Identify which cell holds the provided text, then report its (X, Y) central coordinate. 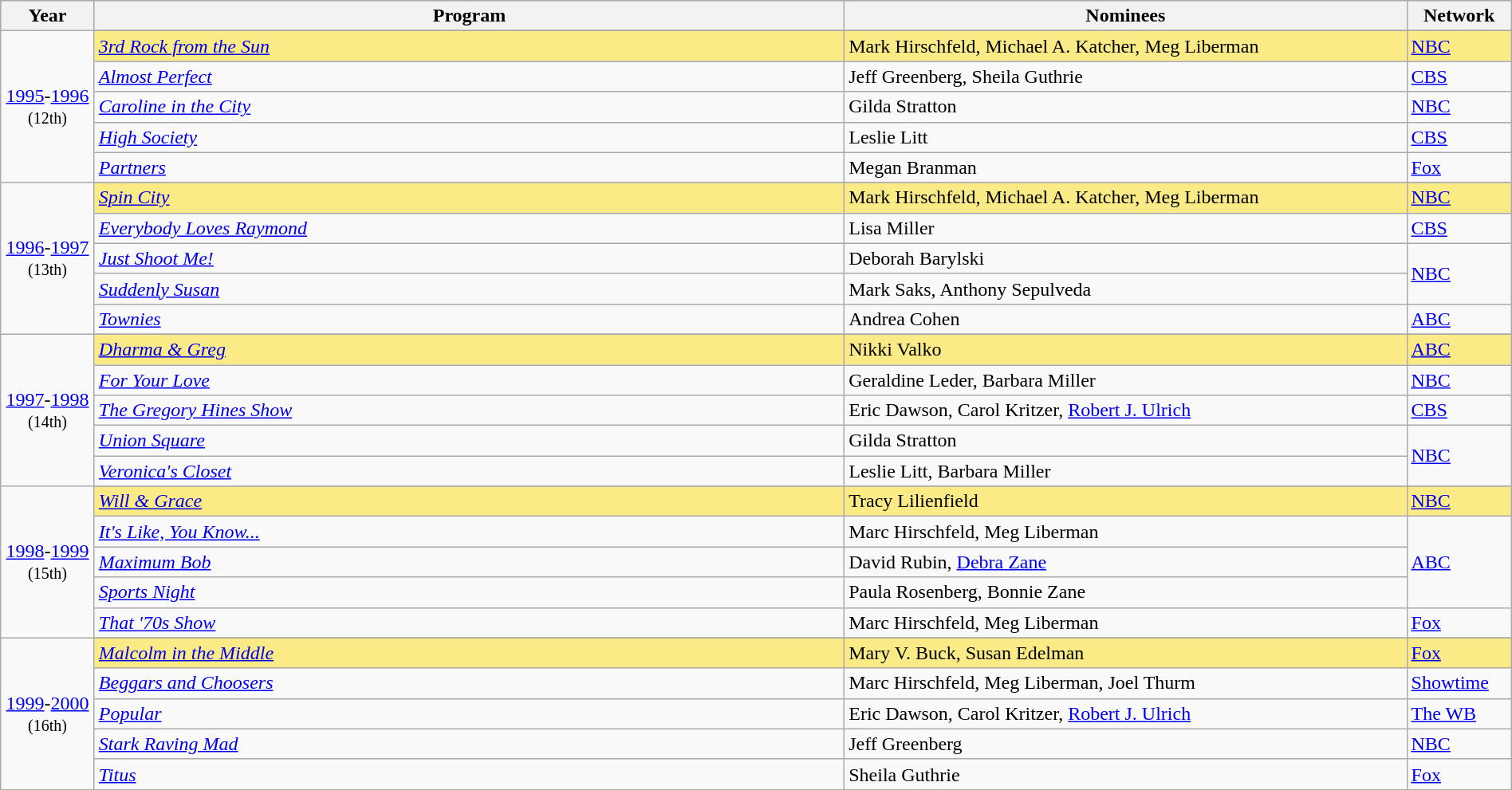
Just Shoot Me! (469, 258)
Leslie Litt, Barbara Miller (1126, 471)
Tracy Lilienfield (1126, 501)
Megan Branman (1126, 167)
Showtime (1459, 683)
1997-1998(14th) (48, 410)
High Society (469, 137)
Andrea Cohen (1126, 319)
Lisa Miller (1126, 228)
Everybody Loves Raymond (469, 228)
Geraldine Leder, Barbara Miller (1126, 380)
Marc Hirschfeld, Meg Liberman, Joel Thurm (1126, 683)
Maximum Bob (469, 562)
Year (48, 16)
Suddenly Susan (469, 289)
1999-2000(16th) (48, 713)
Program (469, 16)
Caroline in the City (469, 107)
It's Like, You Know... (469, 532)
Almost Perfect (469, 77)
Leslie Litt (1126, 137)
Nikki Valko (1126, 349)
1996-1997(13th) (48, 258)
Spin City (469, 198)
Jeff Greenberg (1126, 744)
Beggars and Choosers (469, 683)
Partners (469, 167)
Paula Rosenberg, Bonnie Zane (1126, 592)
Mary V. Buck, Susan Edelman (1126, 653)
Nominees (1126, 16)
Titus (469, 774)
1998-1999(15th) (48, 562)
Jeff Greenberg, Sheila Guthrie (1126, 77)
For Your Love (469, 380)
Network (1459, 16)
The WB (1459, 713)
Dharma & Greg (469, 349)
3rd Rock from the Sun (469, 46)
That '70s Show (469, 623)
Deborah Barylski (1126, 258)
Will & Grace (469, 501)
Sheila Guthrie (1126, 774)
Mark Saks, Anthony Sepulveda (1126, 289)
1995-1996(12th) (48, 107)
Malcolm in the Middle (469, 653)
Stark Raving Mad (469, 744)
Union Square (469, 441)
Veronica's Closet (469, 471)
Townies (469, 319)
The Gregory Hines Show (469, 411)
Popular (469, 713)
Sports Night (469, 592)
David Rubin, Debra Zane (1126, 562)
